Identify which cell holds the provided text, then report its (X, Y) central coordinate. 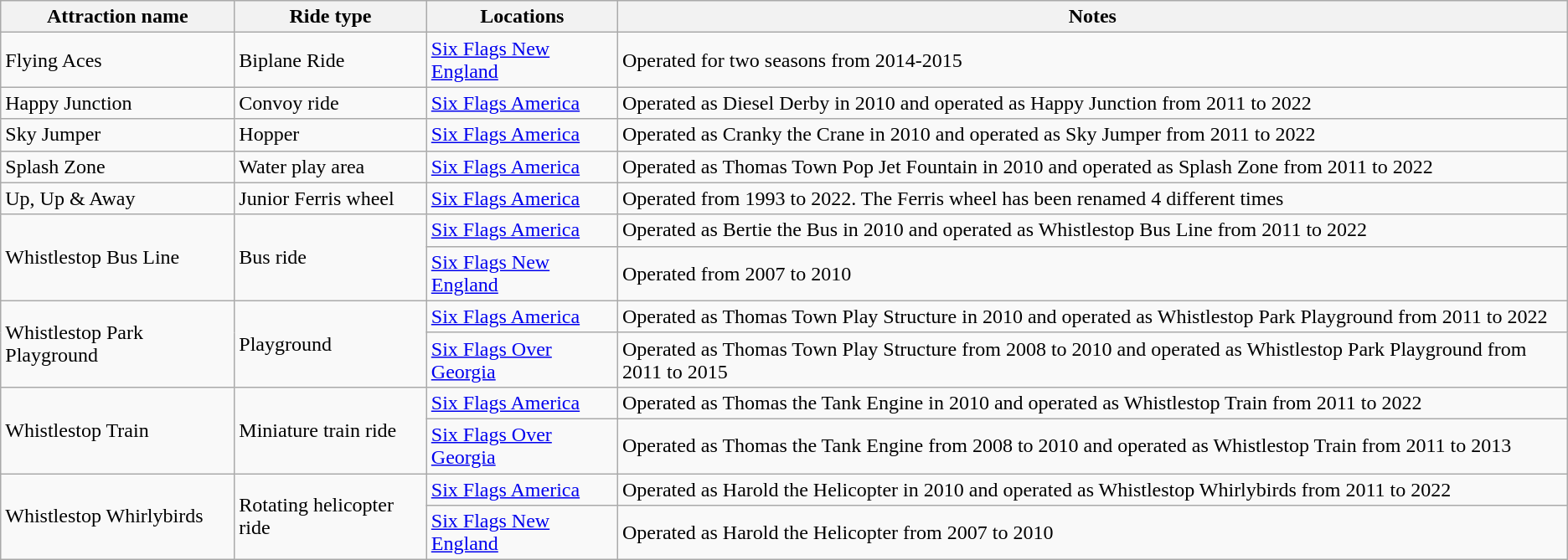
Biplane Ride (331, 60)
Splash Zone (117, 167)
Operated as Cranky the Crane in 2010 and operated as Sky Jumper from 2011 to 2022 (1092, 135)
Operated as Harold the Helicopter in 2010 and operated as Whistlestop Whirlybirds from 2011 to 2022 (1092, 490)
Operated for two seasons from 2014-2015 (1092, 60)
Whistlestop Whirlybirds (117, 517)
Sky Jumper (117, 135)
Happy Junction (117, 103)
Up, Up & Away (117, 198)
Operated as Thomas the Tank Engine from 2008 to 2010 and operated as Whistlestop Train from 2011 to 2013 (1092, 445)
Locations (522, 17)
Miniature train ride (331, 430)
Rotating helicopter ride (331, 517)
Operated as Bertie the Bus in 2010 and operated as Whistlestop Bus Line from 2011 to 2022 (1092, 230)
Operated as Thomas Town Play Structure from 2008 to 2010 and operated as Whistlestop Park Playground from 2011 to 2015 (1092, 360)
Operated as Thomas Town Pop Jet Fountain in 2010 and operated as Splash Zone from 2011 to 2022 (1092, 167)
Whistlestop Park Playground (117, 343)
Operated from 1993 to 2022. The Ferris wheel has been renamed 4 different times (1092, 198)
Operated from 2007 to 2010 (1092, 273)
Whistlestop Train (117, 430)
Bus ride (331, 258)
Ride type (331, 17)
Operated as Harold the Helicopter from 2007 to 2010 (1092, 532)
Operated as Thomas the Tank Engine in 2010 and operated as Whistlestop Train from 2011 to 2022 (1092, 403)
Playground (331, 343)
Water play area (331, 167)
Junior Ferris wheel (331, 198)
Hopper (331, 135)
Operated as Thomas Town Play Structure in 2010 and operated as Whistlestop Park Playground from 2011 to 2022 (1092, 316)
Whistlestop Bus Line (117, 258)
Notes (1092, 17)
Operated as Diesel Derby in 2010 and operated as Happy Junction from 2011 to 2022 (1092, 103)
Attraction name (117, 17)
Flying Aces (117, 60)
Convoy ride (331, 103)
